Find where the given text appears and provide that cell's center as (x, y) coordinate. 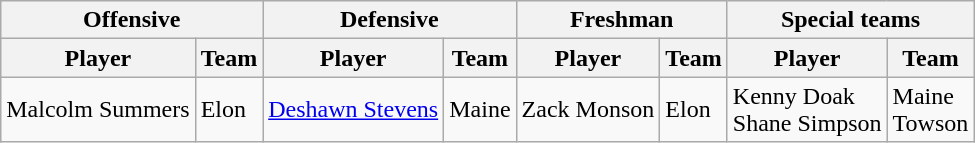
Malcolm Summers (98, 110)
Deshawn Stevens (354, 110)
Maine (480, 110)
MaineTowson (930, 110)
Defensive (390, 20)
Offensive (132, 20)
Zack Monson (588, 110)
Special teams (850, 20)
Freshman (622, 20)
Kenny DoakShane Simpson (807, 110)
